Provide the [X, Y] coordinate of the cell's center where the given text is located.  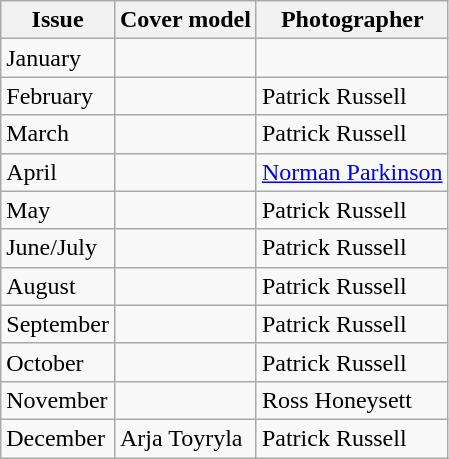
October [58, 362]
Cover model [185, 20]
Issue [58, 20]
Arja Toyryla [185, 438]
June/July [58, 248]
November [58, 400]
Norman Parkinson [352, 172]
January [58, 58]
February [58, 96]
March [58, 134]
May [58, 210]
August [58, 286]
December [58, 438]
April [58, 172]
September [58, 324]
Ross Honeysett [352, 400]
Photographer [352, 20]
